Search for the cell housing the specified text and yield its (X, Y) center coordinate. 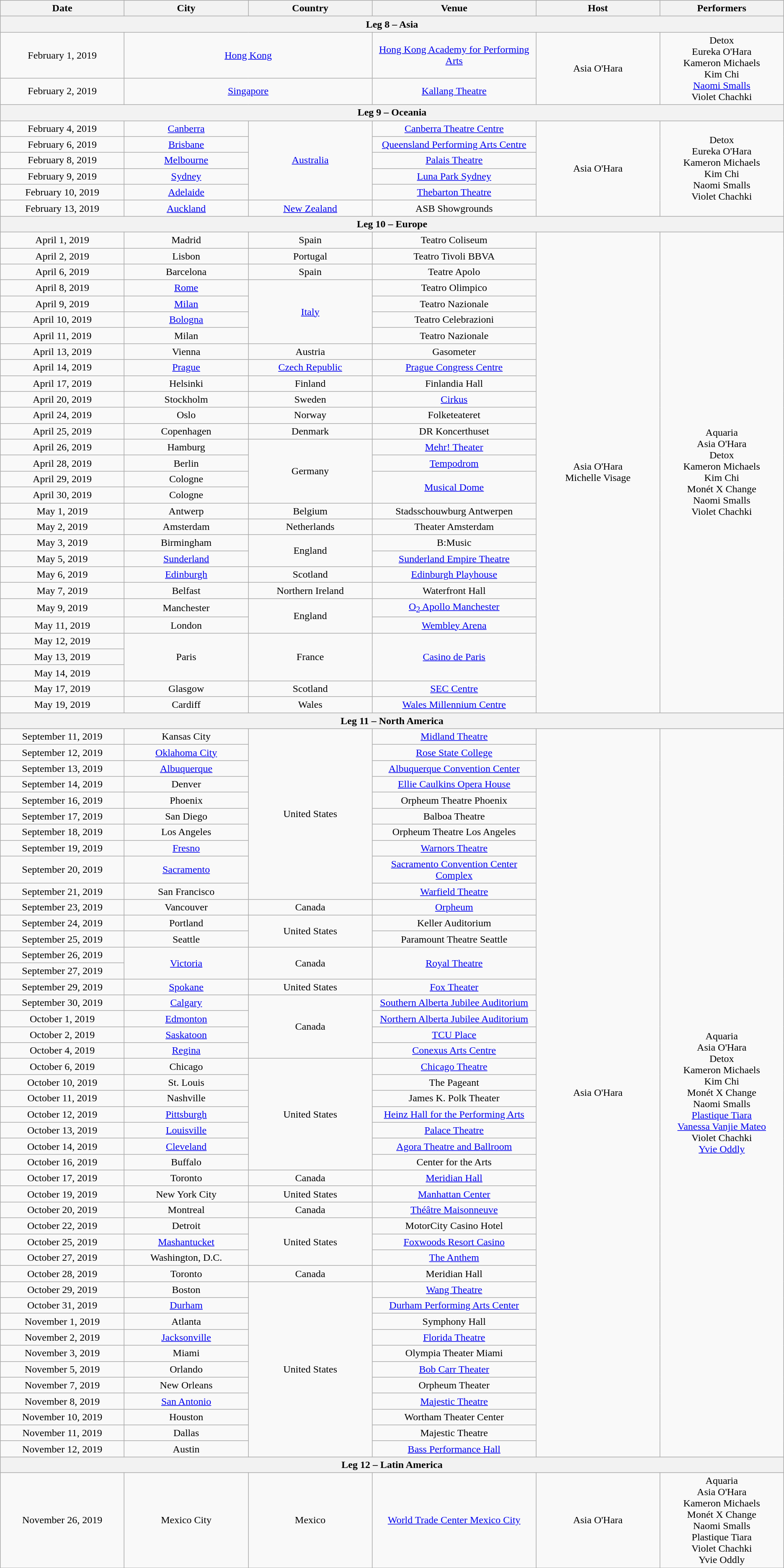
O2 Apollo Manchester (454, 608)
Cirkus (454, 399)
Palais Theatre (454, 160)
Fox Theater (454, 987)
Wembley Arena (454, 625)
April 28, 2019 (62, 463)
Italy (310, 312)
Midland Theatre (454, 737)
Glasgow (186, 689)
Performers (722, 8)
SEC Centre (454, 689)
Kansas City (186, 737)
Balboa Theatre (454, 816)
ASB Showgrounds (454, 208)
Australia (310, 160)
October 11, 2019 (62, 1098)
Sweden (310, 399)
Musical Dome (454, 487)
Jacksonville (186, 1337)
Orpheum Theater (454, 1385)
September 18, 2019 (62, 832)
Warnors Theatre (454, 848)
September 30, 2019 (62, 1003)
Waterfront Hall (454, 591)
London (186, 625)
Symphony Hall (454, 1321)
November 11, 2019 (62, 1433)
Calgary (186, 1003)
Venue (454, 8)
November 7, 2019 (62, 1385)
April 1, 2019 (62, 240)
Sydney (186, 176)
Gasometer (454, 352)
Belgium (310, 511)
Czech Republic (310, 368)
February 4, 2019 (62, 129)
Sunderland (186, 559)
May 19, 2019 (62, 705)
September 21, 2019 (62, 891)
Albuquerque Convention Center (454, 769)
Tempodrom (454, 463)
AquariaAsia O'HaraDetoxKameron MichaelsKim ChiMonét X ChangeNaomi SmallsViolet Chachki (722, 472)
November 3, 2019 (62, 1353)
Kallang Theatre (454, 91)
Boston (186, 1290)
Leg 9 – Oceania (392, 113)
Mashantucket (186, 1242)
Folketeateret (454, 415)
Hamburg (186, 447)
Pittsburgh (186, 1114)
September 29, 2019 (62, 987)
October 4, 2019 (62, 1051)
April 13, 2019 (62, 352)
Chicago (186, 1067)
Leg 12 – Latin America (392, 1465)
Agora Theatre and Ballroom (454, 1146)
Wales Millennium Centre (454, 705)
May 3, 2019 (62, 543)
October 2, 2019 (62, 1035)
Theater Amsterdam (454, 527)
Théâtre Maisonneuve (454, 1210)
October 14, 2019 (62, 1146)
May 17, 2019 (62, 689)
September 24, 2019 (62, 923)
Cleveland (186, 1146)
September 19, 2019 (62, 848)
Brisbane (186, 144)
MotorCity Casino Hotel (454, 1226)
Conexus Arts Centre (454, 1051)
Wales (310, 705)
Durham (186, 1306)
Barcelona (186, 272)
Durham Performing Arts Center (454, 1306)
Portugal (310, 256)
April 10, 2019 (62, 320)
New Zealand (310, 208)
September 11, 2019 (62, 737)
Olympia Theater Miami (454, 1353)
Wortham Theater Center (454, 1417)
May 13, 2019 (62, 657)
Nashville (186, 1098)
October 13, 2019 (62, 1130)
Foxwoods Resort Casino (454, 1242)
Denmark (310, 431)
Berlin (186, 463)
Northern Ireland (310, 591)
Helsinki (186, 383)
October 31, 2019 (62, 1306)
April 11, 2019 (62, 336)
Palace Theatre (454, 1130)
Hong Kong (248, 55)
Rome (186, 288)
April 6, 2019 (62, 272)
Dallas (186, 1433)
Orpheum (454, 907)
April 26, 2019 (62, 447)
February 9, 2019 (62, 176)
Miami (186, 1353)
Luna Park Sydney (454, 176)
Louisville (186, 1130)
Manchester (186, 608)
DR Koncerthuset (454, 431)
Stockholm (186, 399)
October 25, 2019 (62, 1242)
September 17, 2019 (62, 816)
Teatre Apolo (454, 272)
Rose State College (454, 753)
May 9, 2019 (62, 608)
Portland (186, 923)
James K. Polk Theater (454, 1098)
Edinburgh (186, 575)
Fresno (186, 848)
Spokane (186, 987)
Edmonton (186, 1019)
Vienna (186, 352)
Buffalo (186, 1162)
Oslo (186, 415)
Belfast (186, 591)
Bologna (186, 320)
St. Louis (186, 1082)
Lisbon (186, 256)
September 16, 2019 (62, 800)
September 20, 2019 (62, 870)
TCU Place (454, 1035)
Wang Theatre (454, 1290)
Singapore (248, 91)
Florida Theatre (454, 1337)
B:Music (454, 543)
Atlanta (186, 1321)
September 27, 2019 (62, 971)
Orpheum Theatre Los Angeles (454, 832)
October 12, 2019 (62, 1114)
October 22, 2019 (62, 1226)
Country (310, 8)
Orlando (186, 1369)
Sacramento (186, 870)
Royal Theatre (454, 963)
Prague (186, 368)
Regina (186, 1051)
April 30, 2019 (62, 495)
Mehr! Theater (454, 447)
AquariaAsia O'HaraDetoxKameron MichaelsKim ChiMonét X ChangeNaomi SmallsPlastique TiaraVanessa Vanjie MateoViolet ChachkiYvie Oddly (722, 1093)
The Pageant (454, 1082)
May 2, 2019 (62, 527)
November 8, 2019 (62, 1401)
Denver (186, 784)
Manhattan Center (454, 1194)
October 28, 2019 (62, 1274)
Prague Congress Centre (454, 368)
Leg 11 – North America (392, 721)
Finland (310, 383)
Birmingham (186, 543)
April 17, 2019 (62, 383)
Netherlands (310, 527)
Houston (186, 1417)
October 19, 2019 (62, 1194)
Teatro Celebrazioni (454, 320)
November 5, 2019 (62, 1369)
AquariaAsia O'HaraKameron MichaelsMonét X ChangeNaomi SmallsPlastique TiaraViolet ChachkiYvie Oddly (722, 1520)
Germany (310, 471)
May 7, 2019 (62, 591)
September 14, 2019 (62, 784)
October 10, 2019 (62, 1082)
Norway (310, 415)
November 1, 2019 (62, 1321)
Date (62, 8)
City (186, 8)
Teatro Coliseum (454, 240)
Phoenix (186, 800)
Teatro Tivoli BBVA (454, 256)
October 6, 2019 (62, 1067)
Orpheum Theatre Phoenix (454, 800)
September 25, 2019 (62, 939)
Edinburgh Playhouse (454, 575)
Host (598, 8)
Antwerp (186, 511)
Saskatoon (186, 1035)
Asia O'HaraMichelle Visage (598, 472)
Stadsschouwburg Antwerpen (454, 511)
Victoria (186, 963)
Amsterdam (186, 527)
February 2, 2019 (62, 91)
Mexico (310, 1520)
Northern Alberta Jubilee Auditorium (454, 1019)
October 16, 2019 (62, 1162)
Oklahoma City (186, 753)
October 17, 2019 (62, 1178)
February 6, 2019 (62, 144)
Adelaide (186, 192)
May 1, 2019 (62, 511)
September 23, 2019 (62, 907)
April 14, 2019 (62, 368)
Mexico City (186, 1520)
World Trade Center Mexico City (454, 1520)
October 1, 2019 (62, 1019)
May 14, 2019 (62, 673)
May 12, 2019 (62, 641)
September 26, 2019 (62, 955)
May 5, 2019 (62, 559)
Warfield Theatre (454, 891)
April 8, 2019 (62, 288)
Bob Carr Theater (454, 1369)
April 9, 2019 (62, 304)
November 2, 2019 (62, 1337)
February 13, 2019 (62, 208)
Leg 10 – Europe (392, 224)
Vancouver (186, 907)
September 13, 2019 (62, 769)
Detroit (186, 1226)
Queensland Performing Arts Centre (454, 144)
Hong Kong Academy for Performing Arts (454, 55)
October 29, 2019 (62, 1290)
April 2, 2019 (62, 256)
Finlandia Hall (454, 383)
October 27, 2019 (62, 1258)
October 20, 2019 (62, 1210)
Sacramento Convention Center Complex (454, 870)
Teatro Olimpico (454, 288)
Auckland (186, 208)
April 24, 2019 (62, 415)
May 6, 2019 (62, 575)
Keller Auditorium (454, 923)
May 11, 2019 (62, 625)
April 20, 2019 (62, 399)
Montreal (186, 1210)
Seattle (186, 939)
Washington, D.C. (186, 1258)
Paris (186, 657)
November 10, 2019 (62, 1417)
Sunderland Empire Theatre (454, 559)
Heinz Hall for the Performing Arts (454, 1114)
Paramount Theatre Seattle (454, 939)
Canberra Theatre Centre (454, 129)
Albuquerque (186, 769)
San Diego (186, 816)
Cardiff (186, 705)
Madrid (186, 240)
Copenhagen (186, 431)
April 29, 2019 (62, 479)
Southern Alberta Jubilee Auditorium (454, 1003)
Center for the Arts (454, 1162)
Bass Performance Hall (454, 1449)
Austin (186, 1449)
Canberra (186, 129)
November 26, 2019 (62, 1520)
San Francisco (186, 891)
San Antonio (186, 1401)
September 12, 2019 (62, 753)
Los Angeles (186, 832)
Melbourne (186, 160)
New York City (186, 1194)
February 1, 2019 (62, 55)
Thebarton Theatre (454, 192)
Ellie Caulkins Opera House (454, 784)
Casino de Paris (454, 657)
France (310, 657)
April 25, 2019 (62, 431)
The Anthem (454, 1258)
November 12, 2019 (62, 1449)
February 8, 2019 (62, 160)
Leg 8 – Asia (392, 24)
Austria (310, 352)
Chicago Theatre (454, 1067)
February 10, 2019 (62, 192)
New Orleans (186, 1385)
